Return [X, Y] of the center of cell containing provided text 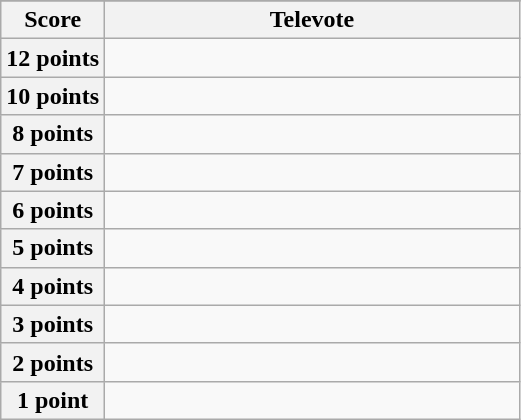
1 point [53, 400]
2 points [53, 362]
4 points [53, 286]
5 points [53, 248]
3 points [53, 324]
12 points [53, 58]
8 points [53, 134]
Televote [312, 20]
Score [53, 20]
10 points [53, 96]
7 points [53, 172]
6 points [53, 210]
